Determine the [x, y] coordinate at the center of the cell enclosing the given text.  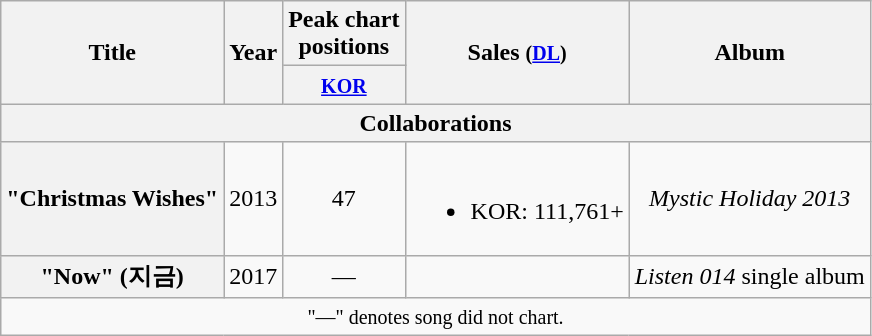
Mystic Holiday 2013 [750, 198]
47 [344, 198]
Title [112, 52]
Peak chart positions [344, 34]
"—" denotes song did not chart. [436, 317]
— [344, 276]
"Now" (지금) [112, 276]
Sales (DL) [517, 52]
Year [254, 52]
2017 [254, 276]
Album [750, 52]
Listen 014 single album [750, 276]
KOR [344, 85]
2013 [254, 198]
Collaborations [436, 123]
"Christmas Wishes" [112, 198]
KOR: 111,761+ [517, 198]
